Identify which cell holds the provided text, then report its [x, y] central coordinate. 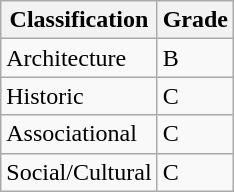
Social/Cultural [79, 172]
Grade [195, 20]
Associational [79, 134]
B [195, 58]
Historic [79, 96]
Classification [79, 20]
Architecture [79, 58]
